Identify which cell holds the provided text, then report its [X, Y] central coordinate. 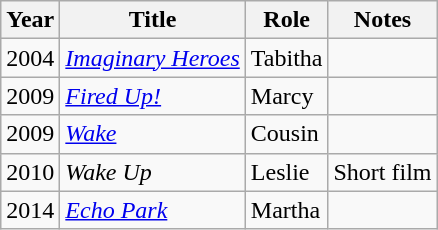
Short film [382, 172]
Tabitha [286, 58]
Leslie [286, 172]
Title [152, 20]
Year [30, 20]
Notes [382, 20]
Fired Up! [152, 96]
Role [286, 20]
Echo Park [152, 210]
2010 [30, 172]
Martha [286, 210]
Wake Up [152, 172]
Marcy [286, 96]
Wake [152, 134]
2014 [30, 210]
2004 [30, 58]
Imaginary Heroes [152, 58]
Cousin [286, 134]
